Output the (X, Y) coordinate of the center of the cell containing the given text.  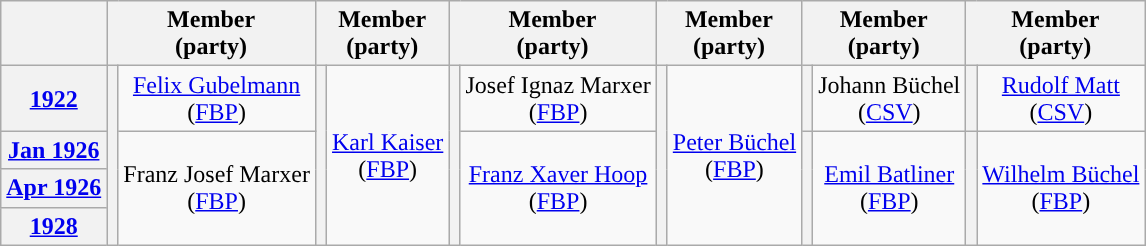
Peter Büchel(FBP) (734, 156)
Emil Batliner(FBP) (890, 188)
Johann Büchel(CSV) (890, 98)
Jan 1926 (54, 150)
Wilhelm Büchel(FBP) (1061, 188)
Franz Xaver Hoop(FBP) (558, 188)
1928 (54, 226)
Apr 1926 (54, 188)
Rudolf Matt(CSV) (1061, 98)
Josef Ignaz Marxer(FBP) (558, 98)
Karl Kaiser(FBP) (388, 156)
1922 (54, 98)
Felix Gubelmann(FBP) (217, 98)
Franz Josef Marxer(FBP) (217, 188)
